Provide the [x, y] coordinate of the cell's center where the given text is located.  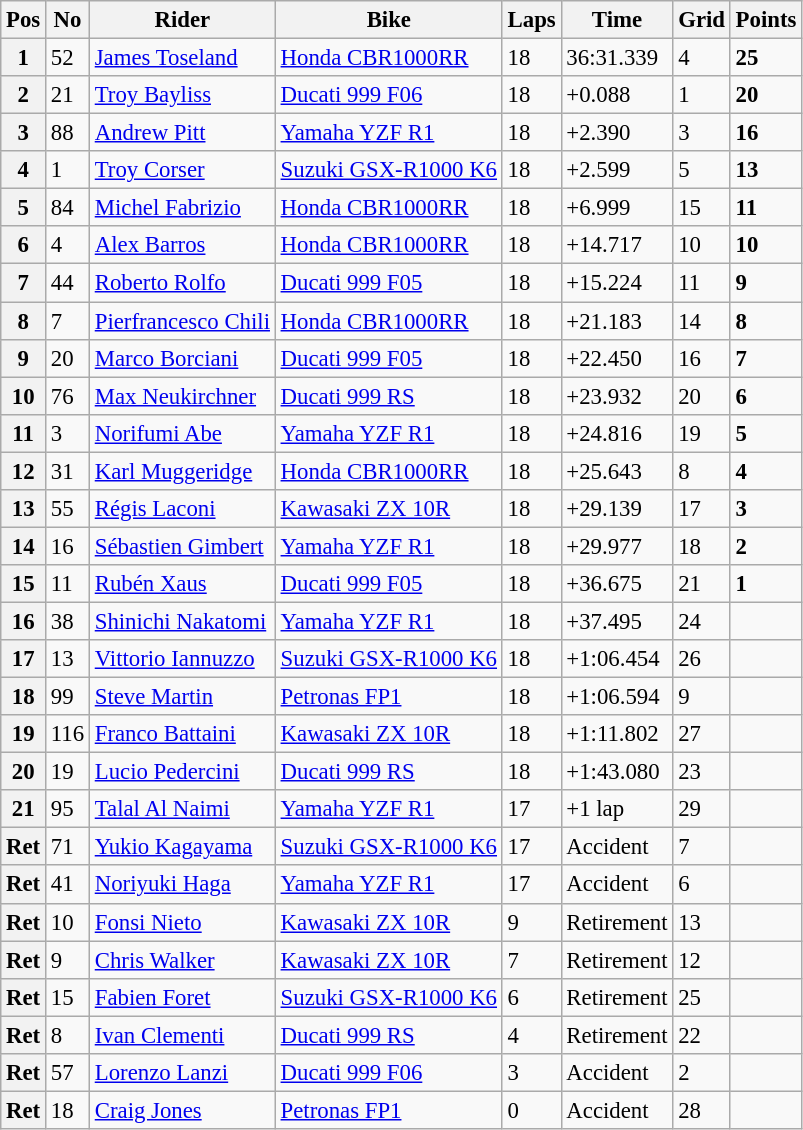
+24.816 [617, 433]
Fabien Foret [182, 997]
22 [702, 1035]
Sébastien Gimbert [182, 546]
+1:06.454 [617, 659]
71 [68, 847]
26 [702, 659]
Noriyuki Haga [182, 885]
Max Neukirchner [182, 396]
Yukio Kagayama [182, 847]
+15.224 [617, 283]
Points [766, 20]
+14.717 [617, 245]
36:31.339 [617, 58]
+36.675 [617, 584]
+22.450 [617, 358]
Franco Battaini [182, 734]
Rider [182, 20]
Time [617, 20]
Marco Borciani [182, 358]
James Toseland [182, 58]
95 [68, 809]
+23.932 [617, 396]
Lorenzo Lanzi [182, 1073]
Karl Muggeridge [182, 471]
+2.390 [617, 133]
Pierfrancesco Chili [182, 321]
Alex Barros [182, 245]
31 [68, 471]
+6.999 [617, 208]
Michel Fabrizio [182, 208]
28 [702, 1110]
55 [68, 509]
+21.183 [617, 321]
Talal Al Naimi [182, 809]
Steve Martin [182, 697]
38 [68, 621]
Norifumi Abe [182, 433]
88 [68, 133]
Fonsi Nieto [182, 922]
23 [702, 772]
76 [68, 396]
+29.977 [617, 546]
+1:11.802 [617, 734]
Vittorio Iannuzzo [182, 659]
Pos [24, 20]
+29.139 [617, 509]
41 [68, 885]
+1:06.594 [617, 697]
Rubén Xaus [182, 584]
99 [68, 697]
No [68, 20]
57 [68, 1073]
Shinichi Nakatomi [182, 621]
+1 lap [617, 809]
0 [532, 1110]
24 [702, 621]
Lucio Pedercini [182, 772]
27 [702, 734]
Troy Bayliss [182, 95]
Chris Walker [182, 960]
+25.643 [617, 471]
52 [68, 58]
Bike [388, 20]
Laps [532, 20]
Craig Jones [182, 1110]
+1:43.080 [617, 772]
116 [68, 734]
84 [68, 208]
Grid [702, 20]
Troy Corser [182, 170]
+0.088 [617, 95]
Andrew Pitt [182, 133]
+2.599 [617, 170]
Ivan Clementi [182, 1035]
29 [702, 809]
44 [68, 283]
Régis Laconi [182, 509]
Roberto Rolfo [182, 283]
+37.495 [617, 621]
